Search for the cell housing the specified text and yield its (X, Y) center coordinate. 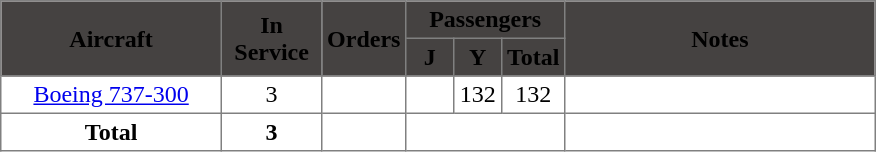
J (430, 57)
Orders (364, 38)
Notes (720, 38)
Passengers (486, 20)
Y (478, 57)
Aircraft (111, 38)
In Service (271, 38)
Boeing 737-300 (111, 95)
